Pinpoint the cell where the given text exists, returning its (x, y) midpoint coordinate. 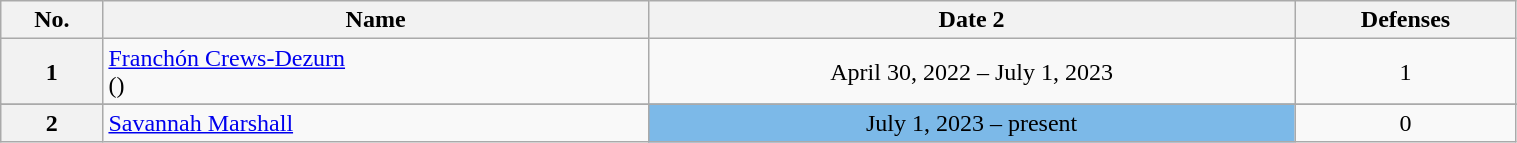
July 1, 2023 – present (972, 123)
Date 2 (972, 20)
April 30, 2022 – July 1, 2023 (972, 72)
Franchón Crews-Dezurn() (376, 72)
0 (1406, 123)
No. (52, 20)
2 (52, 123)
Defenses (1406, 20)
Name (376, 20)
Savannah Marshall (376, 123)
